Pinpoint the cell where the given text exists, returning its [x, y] midpoint coordinate. 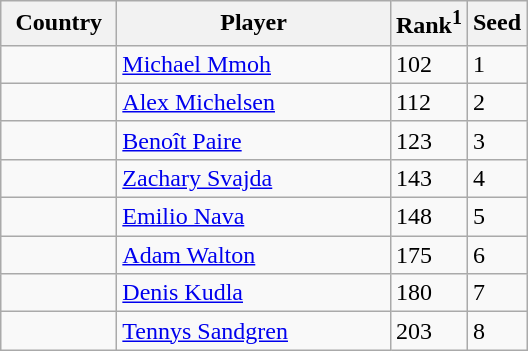
Michael Mmoh [254, 64]
5 [496, 217]
8 [496, 331]
Country [59, 24]
Rank1 [428, 24]
203 [428, 331]
123 [428, 140]
112 [428, 102]
Denis Kudla [254, 293]
143 [428, 178]
Player [254, 24]
Zachary Svajda [254, 178]
Adam Walton [254, 255]
Seed [496, 24]
Benoît Paire [254, 140]
180 [428, 293]
6 [496, 255]
148 [428, 217]
Tennys Sandgren [254, 331]
175 [428, 255]
Alex Michelsen [254, 102]
102 [428, 64]
4 [496, 178]
1 [496, 64]
7 [496, 293]
3 [496, 140]
Emilio Nava [254, 217]
2 [496, 102]
